Find where the given text appears and provide that cell's center as [x, y] coordinate. 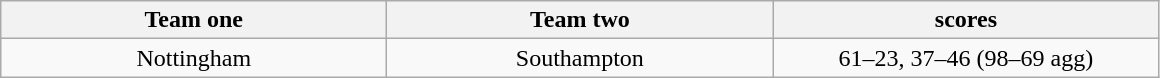
Southampton [580, 58]
61–23, 37–46 (98–69 agg) [966, 58]
Team one [194, 20]
Team two [580, 20]
scores [966, 20]
Nottingham [194, 58]
